Return (X, Y) of the center of cell containing provided text 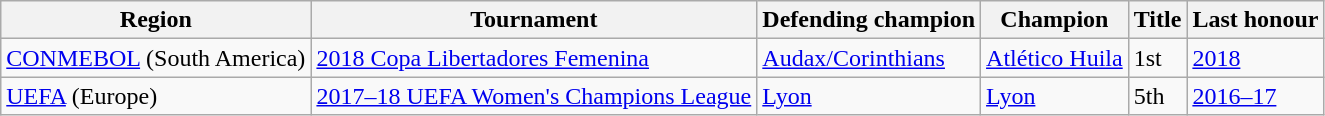
2018 Copa Libertadores Femenina (534, 58)
Title (1158, 20)
Audax/Corinthians (869, 58)
UEFA (Europe) (156, 96)
CONMEBOL (South America) (156, 58)
Defending champion (869, 20)
Last honour (1256, 20)
2016–17 (1256, 96)
Region (156, 20)
Tournament (534, 20)
2018 (1256, 58)
1st (1158, 58)
2017–18 UEFA Women's Champions League (534, 96)
5th (1158, 96)
Atlético Huila (1055, 58)
Champion (1055, 20)
